Determine the (x, y) coordinate at the center of the cell enclosing the given text.  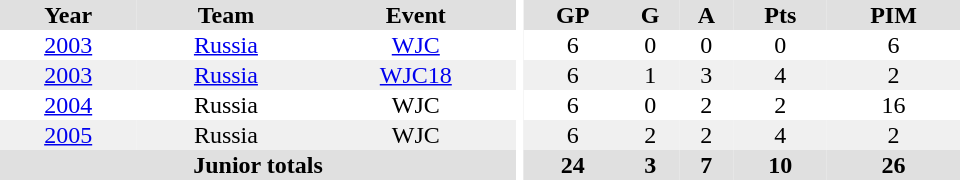
1 (650, 75)
PIM (894, 15)
A (706, 15)
Event (416, 15)
Pts (781, 15)
2005 (68, 135)
G (650, 15)
WJC18 (416, 75)
Junior totals (258, 165)
7 (706, 165)
Team (226, 15)
Year (68, 15)
10 (781, 165)
16 (894, 105)
GP (572, 15)
2004 (68, 105)
24 (572, 165)
26 (894, 165)
